For the text-containing cell, return its midpoint in (x, y) coordinate format. 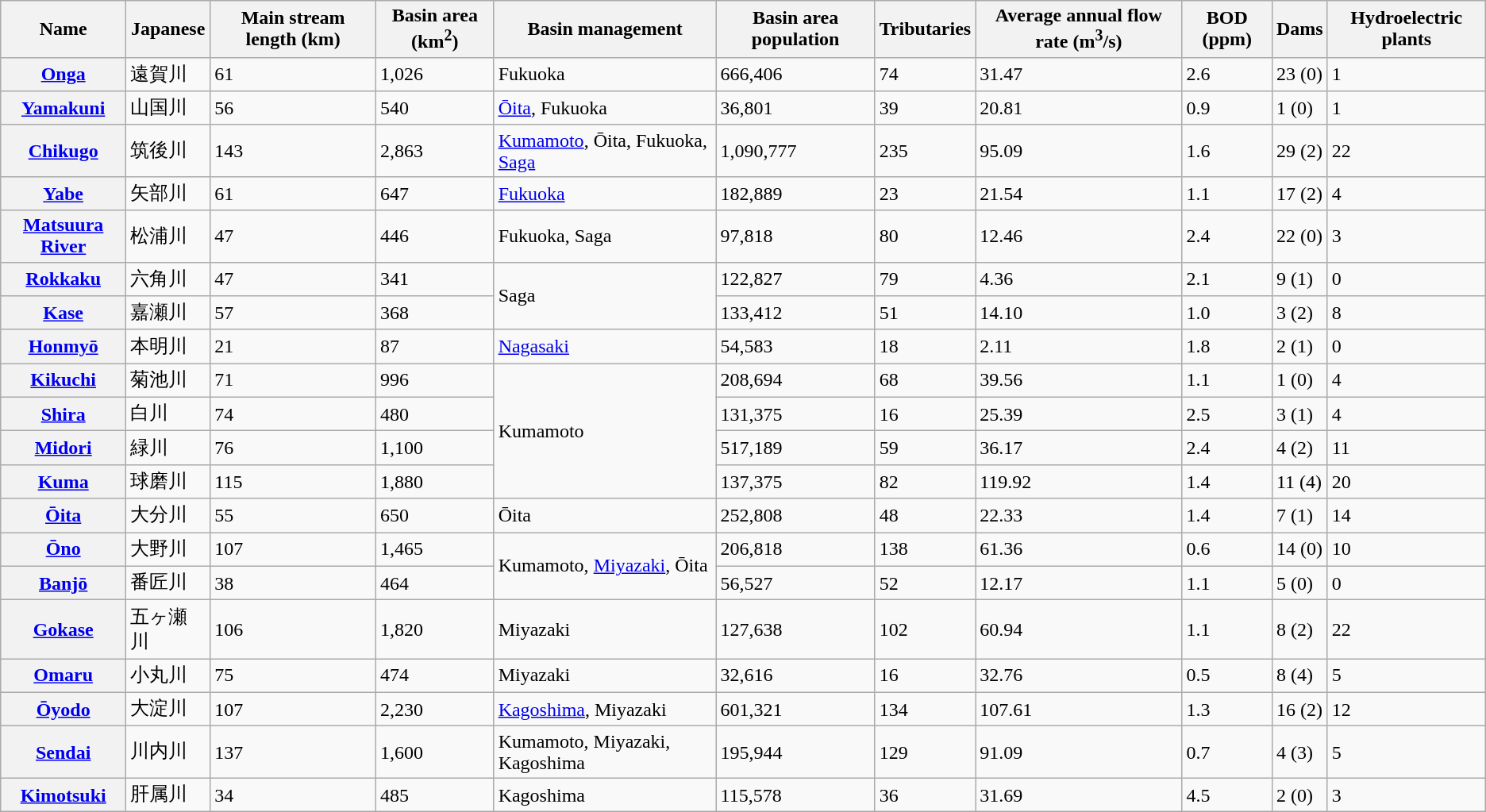
17 (2) (1299, 194)
菊池川 (168, 381)
540 (435, 108)
368 (435, 313)
Kimotsuki (64, 795)
Kumamoto, Miyazaki, Kagoshima (605, 752)
21.54 (1079, 194)
341 (435, 279)
Kumamoto, Ōita, Fukuoka, Saga (605, 151)
Honmyō (64, 346)
666,406 (795, 75)
嘉瀬川 (168, 313)
0.9 (1227, 108)
138 (926, 549)
195,944 (795, 752)
番匠川 (168, 583)
川内川 (168, 752)
601,321 (795, 710)
115 (294, 481)
14.10 (1079, 313)
14 (1407, 516)
1,100 (435, 448)
54,583 (795, 346)
31.47 (1079, 75)
137,375 (795, 481)
Tributaries (926, 29)
12 (1407, 710)
102 (926, 629)
1.6 (1227, 151)
36.17 (1079, 448)
122,827 (795, 279)
1.8 (1227, 346)
Basin area population (795, 29)
60.94 (1079, 629)
235 (926, 151)
32,616 (795, 676)
464 (435, 583)
115,578 (795, 795)
480 (435, 414)
Japanese (168, 29)
20.81 (1079, 108)
131,375 (795, 414)
68 (926, 381)
Hydroelectric plants (1407, 29)
Average annual flow rate (m3/s) (1079, 29)
Name (64, 29)
57 (294, 313)
Kuma (64, 481)
1,880 (435, 481)
16 (2) (1299, 710)
51 (926, 313)
134 (926, 710)
106 (294, 629)
75 (294, 676)
大野川 (168, 549)
55 (294, 516)
Kikuchi (64, 381)
0.6 (1227, 549)
筑後川 (168, 151)
4.36 (1079, 279)
76 (294, 448)
119.92 (1079, 481)
Nagasaki (605, 346)
143 (294, 151)
本明川 (168, 346)
20 (1407, 481)
22 (0) (1299, 237)
12.46 (1079, 237)
1,600 (435, 752)
Kumamoto, Miyazaki, Ōita (605, 567)
97,818 (795, 237)
Saga (605, 295)
61.36 (1079, 549)
10 (1407, 549)
Kagoshima (605, 795)
79 (926, 279)
Ōno (64, 549)
4 (2) (1299, 448)
8 (4) (1299, 676)
12.17 (1079, 583)
球磨川 (168, 481)
Banjō (64, 583)
Main stream length (km) (294, 29)
48 (926, 516)
Ōyodo (64, 710)
517,189 (795, 448)
緑川 (168, 448)
474 (435, 676)
4 (3) (1299, 752)
4.5 (1227, 795)
2.6 (1227, 75)
25.39 (1079, 414)
2,230 (435, 710)
2 (0) (1299, 795)
BOD (ppm) (1227, 29)
Kumamoto (605, 431)
29 (2) (1299, 151)
647 (435, 194)
996 (435, 381)
Shira (64, 414)
2 (1) (1299, 346)
Basin area (km2) (435, 29)
0.5 (1227, 676)
0.7 (1227, 752)
Gokase (64, 629)
23 (926, 194)
Kagoshima, Miyazaki (605, 710)
松浦川 (168, 237)
遠賀川 (168, 75)
Yabe (64, 194)
1,026 (435, 75)
208,694 (795, 381)
Rokkaku (64, 279)
3 (2) (1299, 313)
1,820 (435, 629)
31.69 (1079, 795)
矢部川 (168, 194)
21 (294, 346)
小丸川 (168, 676)
Midori (64, 448)
56,527 (795, 583)
大淀川 (168, 710)
Chikugo (64, 151)
2.11 (1079, 346)
32.76 (1079, 676)
5 (0) (1299, 583)
129 (926, 752)
肝属川 (168, 795)
Basin management (605, 29)
71 (294, 381)
22.33 (1079, 516)
95.09 (1079, 151)
650 (435, 516)
38 (294, 583)
Dams (1299, 29)
1.3 (1227, 710)
206,818 (795, 549)
36 (926, 795)
六角川 (168, 279)
Kase (64, 313)
7 (1) (1299, 516)
Ōita, Fukuoka (605, 108)
52 (926, 583)
91.09 (1079, 752)
2.1 (1227, 279)
80 (926, 237)
137 (294, 752)
14 (0) (1299, 549)
133,412 (795, 313)
485 (435, 795)
Onga (64, 75)
8 (1407, 313)
11 (1407, 448)
39 (926, 108)
18 (926, 346)
Matsuura River (64, 237)
大分川 (168, 516)
11 (4) (1299, 481)
252,808 (795, 516)
446 (435, 237)
59 (926, 448)
2.5 (1227, 414)
1,090,777 (795, 151)
87 (435, 346)
2,863 (435, 151)
9 (1) (1299, 279)
107.61 (1079, 710)
82 (926, 481)
34 (294, 795)
五ヶ瀬川 (168, 629)
182,889 (795, 194)
Omaru (64, 676)
23 (0) (1299, 75)
山国川 (168, 108)
3 (1) (1299, 414)
白川 (168, 414)
8 (2) (1299, 629)
Yamakuni (64, 108)
Sendai (64, 752)
56 (294, 108)
36,801 (795, 108)
39.56 (1079, 381)
1.0 (1227, 313)
Fukuoka, Saga (605, 237)
127,638 (795, 629)
1,465 (435, 549)
